Return [X, Y] of the center of cell containing provided text 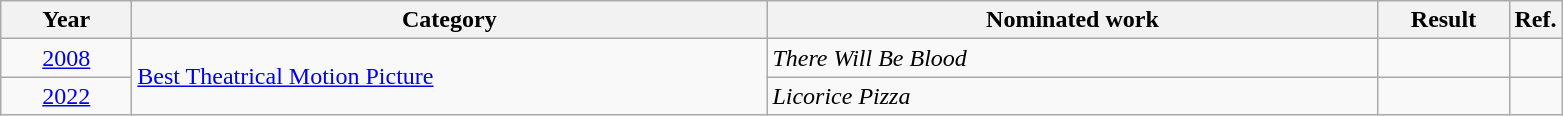
Year [66, 20]
Result [1444, 20]
Ref. [1536, 20]
Nominated work [1072, 20]
There Will Be Blood [1072, 58]
Best Theatrical Motion Picture [450, 77]
2008 [66, 58]
2022 [66, 96]
Category [450, 20]
Licorice Pizza [1072, 96]
